Return (x, y) of the center of cell containing provided text 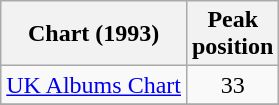
33 (232, 85)
Chart (1993) (94, 34)
UK Albums Chart (94, 85)
Peakposition (232, 34)
